Scan for the cell matching the given text and deliver its [X, Y] coordinate at center. 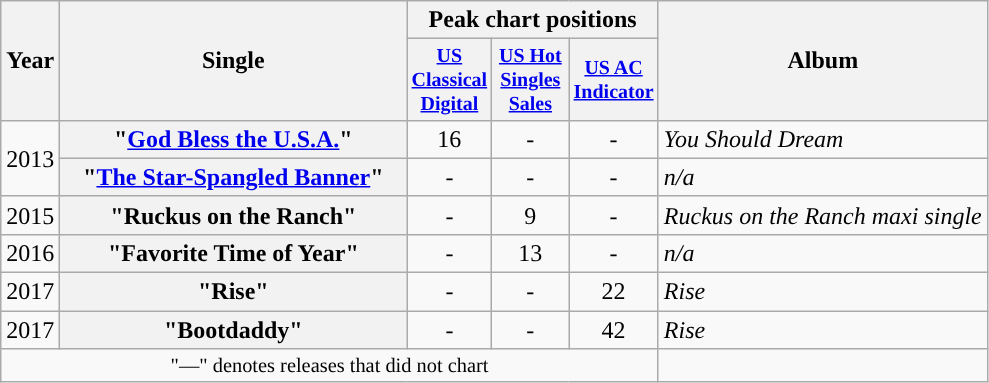
"Bootdaddy" [234, 330]
2013 [30, 158]
Year [30, 61]
13 [530, 253]
"The Star-Spangled Banner" [234, 177]
2015 [30, 215]
22 [614, 292]
Ruckus on the Ranch maxi single [822, 215]
"—" denotes releases that did not chart [330, 366]
2016 [30, 253]
US Classical Digital [450, 80]
16 [450, 139]
US AC Indicator [614, 80]
Single [234, 61]
Peak chart positions [532, 20]
You Should Dream [822, 139]
"God Bless the U.S.A." [234, 139]
"Favorite Time of Year" [234, 253]
"Rise" [234, 292]
42 [614, 330]
US Hot Singles Sales [530, 80]
Album [822, 61]
"Ruckus on the Ranch" [234, 215]
9 [530, 215]
